Identify which cell holds the provided text, then report its [x, y] central coordinate. 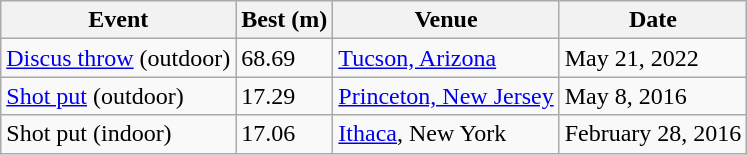
17.06 [284, 134]
Shot put (indoor) [118, 134]
Best (m) [284, 20]
February 28, 2016 [653, 134]
Shot put (outdoor) [118, 96]
Princeton, New Jersey [446, 96]
68.69 [284, 58]
Event [118, 20]
Discus throw (outdoor) [118, 58]
May 21, 2022 [653, 58]
May 8, 2016 [653, 96]
17.29 [284, 96]
Venue [446, 20]
Ithaca, New York [446, 134]
Tucson, Arizona [446, 58]
Date [653, 20]
